Detect which cell encompasses the target text, then output its [x, y] center coordinate. 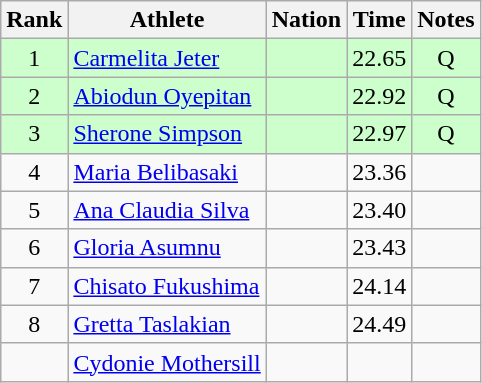
3 [34, 134]
Time [380, 20]
Carmelita Jeter [167, 58]
Rank [34, 20]
Notes [446, 20]
22.92 [380, 96]
Sherone Simpson [167, 134]
Cydonie Mothersill [167, 362]
23.36 [380, 172]
6 [34, 248]
Gloria Asumnu [167, 248]
1 [34, 58]
Chisato Fukushima [167, 286]
Gretta Taslakian [167, 324]
7 [34, 286]
22.65 [380, 58]
Ana Claudia Silva [167, 210]
Maria Belibasaki [167, 172]
Nation [306, 20]
2 [34, 96]
5 [34, 210]
24.14 [380, 286]
24.49 [380, 324]
23.43 [380, 248]
22.97 [380, 134]
8 [34, 324]
Abiodun Oyepitan [167, 96]
Athlete [167, 20]
4 [34, 172]
23.40 [380, 210]
